Locate the cell with the specified text and output its [X, Y] center coordinate. 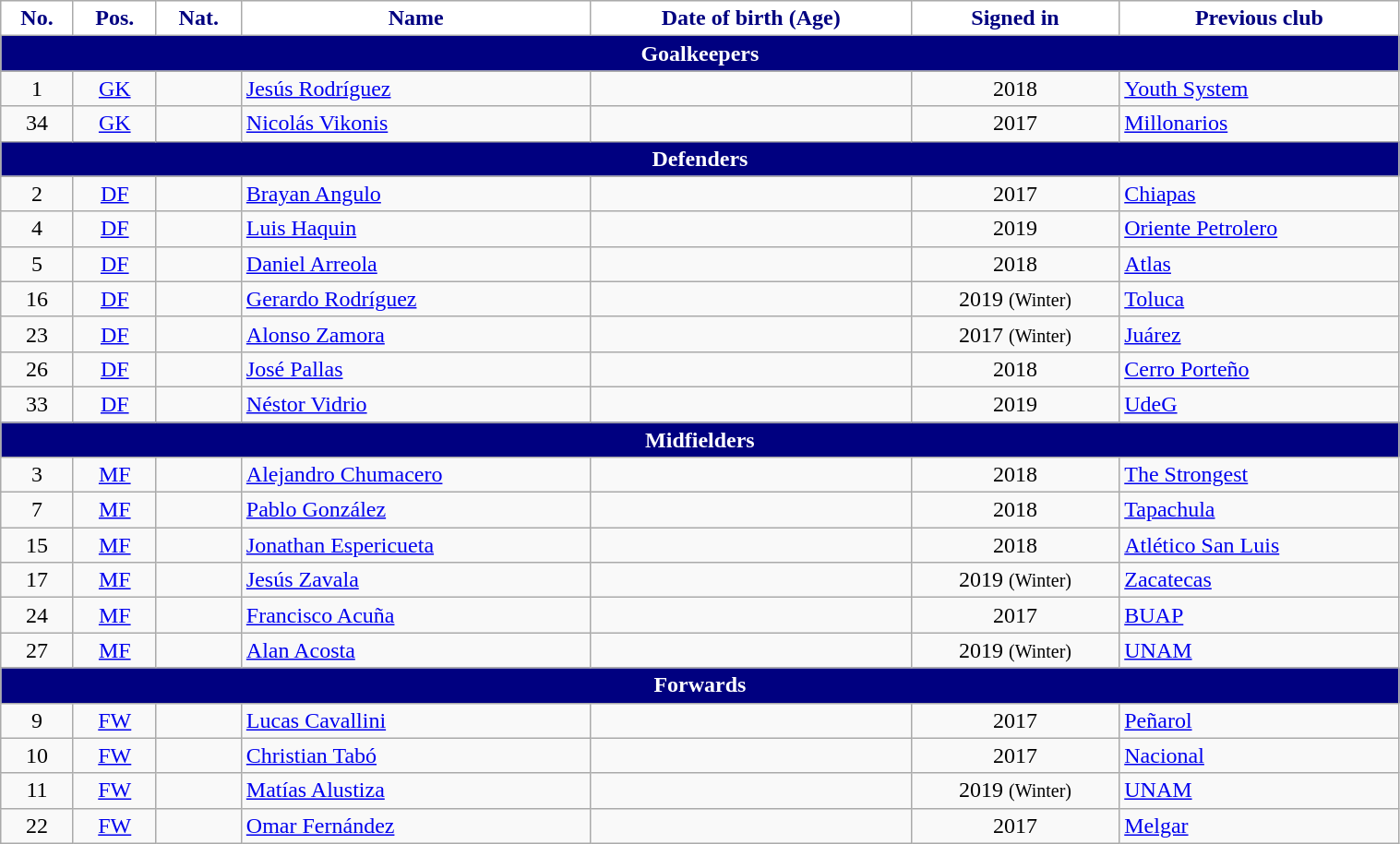
Defenders [700, 159]
Jesús Zavala [415, 580]
24 [37, 615]
33 [37, 404]
Midfielders [700, 440]
Néstor Vidrio [415, 404]
Toluca [1259, 299]
15 [37, 545]
5 [37, 264]
Date of birth (Age) [751, 18]
23 [37, 334]
Alejandro Chumacero [415, 475]
José Pallas [415, 369]
Millonarios [1259, 124]
Tapachula [1259, 510]
Matías Alustiza [415, 791]
Pablo González [415, 510]
16 [37, 299]
Atlas [1259, 264]
UdeG [1259, 404]
Jonathan Espericueta [415, 545]
Nicolás Vikonis [415, 124]
Lucas Cavallini [415, 720]
Daniel Arreola [415, 264]
Alonso Zamora [415, 334]
Juárez [1259, 334]
Forwards [700, 685]
No. [37, 18]
Melgar [1259, 826]
Gerardo Rodríguez [415, 299]
Luis Haquin [415, 229]
34 [37, 124]
10 [37, 755]
7 [37, 510]
Chiapas [1259, 194]
Name [415, 18]
9 [37, 720]
Christian Tabó [415, 755]
Omar Fernández [415, 826]
2 [37, 194]
Previous club [1259, 18]
Oriente Petrolero [1259, 229]
11 [37, 791]
Peñarol [1259, 720]
Zacatecas [1259, 580]
2017 (Winter) [1015, 334]
17 [37, 580]
1 [37, 89]
22 [37, 826]
Francisco Acuña [415, 615]
BUAP [1259, 615]
Brayan Angulo [415, 194]
Signed in [1015, 18]
Nat. [198, 18]
26 [37, 369]
Goalkeepers [700, 53]
Alan Acosta [415, 650]
27 [37, 650]
3 [37, 475]
Pos. [114, 18]
Youth System [1259, 89]
Nacional [1259, 755]
4 [37, 229]
Cerro Porteño [1259, 369]
Atlético San Luis [1259, 545]
The Strongest [1259, 475]
Jesús Rodríguez [415, 89]
